Provide the (x, y) coordinate of the cell's center where the given text is located.  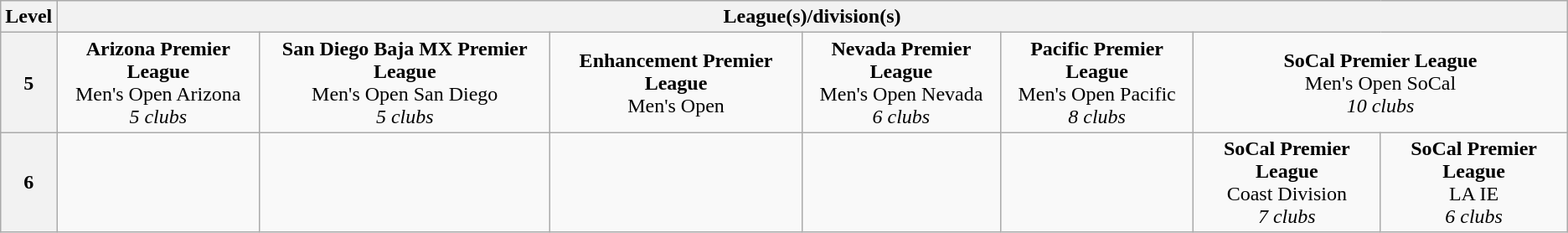
Enhancement Premier LeagueMen's Open (676, 82)
6 (28, 183)
SoCal Premier LeagueLA IE6 clubs (1474, 183)
SoCal Premier LeagueMen's Open SoCal10 clubs (1380, 82)
Nevada Premier LeagueMen's Open Nevada6 clubs (901, 82)
San Diego Baja MX Premier LeagueMen's Open San Diego5 clubs (405, 82)
Arizona Premier LeagueMen's Open Arizona5 clubs (158, 82)
Pacific Premier LeagueMen's Open Pacific8 clubs (1096, 82)
5 (28, 82)
League(s)/division(s) (812, 17)
SoCal Premier LeagueCoast Division7 clubs (1287, 183)
Level (28, 17)
